Search for the cell housing the specified text and yield its (x, y) center coordinate. 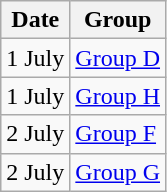
Group H (118, 96)
Group D (118, 58)
Date (36, 20)
Group (118, 20)
Group F (118, 134)
Group G (118, 172)
